Scan for the cell matching the given text and deliver its [X, Y] coordinate at center. 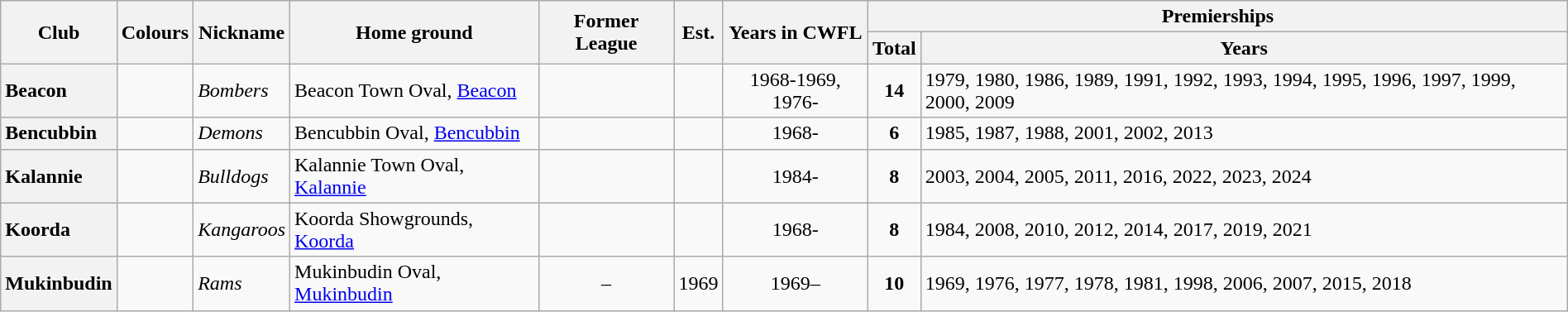
Club [59, 32]
Kalannie [59, 175]
Years in CWFL [796, 32]
Bombers [241, 91]
Koorda Showgrounds, Koorda [415, 230]
1968-1969, 1976- [796, 91]
Bencubbin Oval, Bencubbin [415, 133]
Colours [155, 32]
Total [895, 48]
Rams [241, 283]
Bulldogs [241, 175]
Home ground [415, 32]
Beacon [59, 91]
Est. [698, 32]
1969– [796, 283]
– [606, 283]
14 [895, 91]
Koorda [59, 230]
1985, 1987, 1988, 2001, 2002, 2013 [1244, 133]
Kalannie Town Oval, Kalannie [415, 175]
1984, 2008, 2010, 2012, 2014, 2017, 2019, 2021 [1244, 230]
1984- [796, 175]
Years [1244, 48]
Nickname [241, 32]
1969, 1976, 1977, 1978, 1981, 1998, 2006, 2007, 2015, 2018 [1244, 283]
Demons [241, 133]
Mukinbudin [59, 283]
1969 [698, 283]
10 [895, 283]
Former League [606, 32]
1979, 1980, 1986, 1989, 1991, 1992, 1993, 1994, 1995, 1996, 1997, 1999, 2000, 2009 [1244, 91]
Mukinbudin Oval, Mukinbudin [415, 283]
Premierships [1218, 17]
Kangaroos [241, 230]
6 [895, 133]
2003, 2004, 2005, 2011, 2016, 2022, 2023, 2024 [1244, 175]
Bencubbin [59, 133]
Beacon Town Oval, Beacon [415, 91]
